Capture the cell that displays the provided text and extract its (x, y) central coordinate. 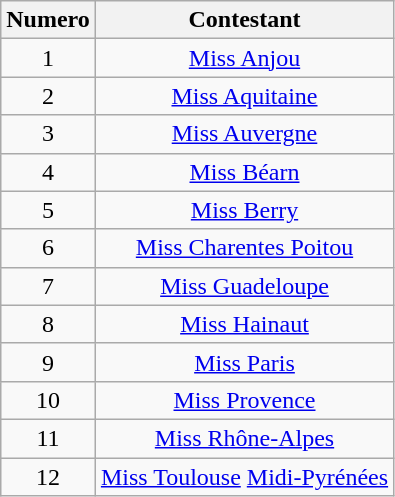
6 (48, 248)
2 (48, 96)
Contestant (244, 20)
3 (48, 134)
12 (48, 477)
Miss Auvergne (244, 134)
Miss Paris (244, 362)
Miss Anjou (244, 58)
Miss Aquitaine (244, 96)
Miss Charentes Poitou (244, 248)
9 (48, 362)
5 (48, 210)
8 (48, 324)
11 (48, 438)
Miss Guadeloupe (244, 286)
Miss Provence (244, 400)
Numero (48, 20)
Miss Béarn (244, 172)
10 (48, 400)
7 (48, 286)
Miss Rhône-Alpes (244, 438)
Miss Hainaut (244, 324)
Miss Berry (244, 210)
Miss Toulouse Midi-Pyrénées (244, 477)
4 (48, 172)
1 (48, 58)
